Search for the cell housing the specified text and yield its [x, y] center coordinate. 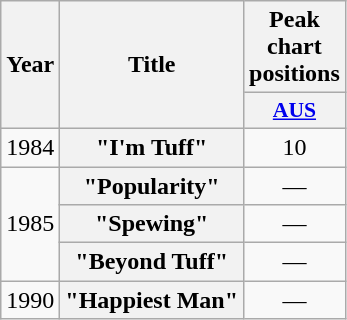
"Happiest Man" [152, 300]
1990 [30, 300]
Peak chart positions [295, 47]
1984 [30, 147]
Title [152, 65]
"Beyond Tuff" [152, 262]
AUS [295, 111]
"Spewing" [152, 224]
"Popularity" [152, 185]
"I'm Tuff" [152, 147]
Year [30, 65]
10 [295, 147]
1985 [30, 223]
